Capture the cell that displays the provided text and extract its (X, Y) central coordinate. 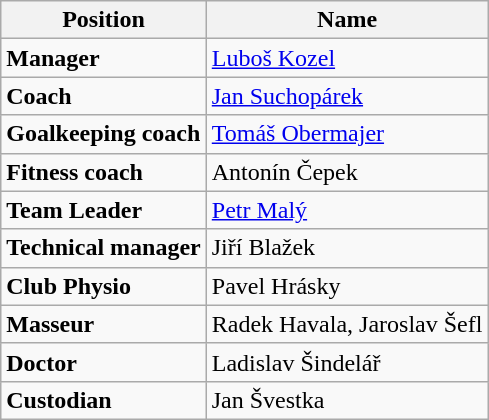
Luboš Kozel (347, 58)
Position (104, 20)
Pavel Hrásky (347, 286)
Club Physio (104, 286)
Technical manager (104, 248)
Antonín Čepek (347, 172)
Name (347, 20)
Radek Havala, Jaroslav Šefl (347, 324)
Doctor (104, 362)
Jan Suchopárek (347, 96)
Petr Malý (347, 210)
Custodian (104, 400)
Fitness coach (104, 172)
Goalkeeping coach (104, 134)
Masseur (104, 324)
Coach (104, 96)
Ladislav Šindelář (347, 362)
Tomáš Obermajer (347, 134)
Team Leader (104, 210)
Manager (104, 58)
Jiří Blažek (347, 248)
Jan Švestka (347, 400)
